Identify which cell holds the provided text, then report its (x, y) central coordinate. 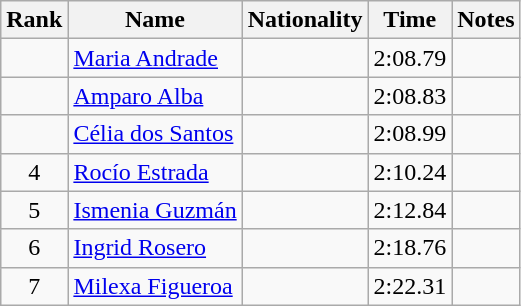
2:12.84 (410, 210)
Name (155, 20)
Notes (486, 20)
2:08.83 (410, 96)
Nationality (305, 20)
Rank (34, 20)
Time (410, 20)
Milexa Figueroa (155, 286)
2:08.99 (410, 134)
Maria Andrade (155, 58)
Ismenia Guzmán (155, 210)
2:10.24 (410, 172)
Rocío Estrada (155, 172)
2:22.31 (410, 286)
4 (34, 172)
2:08.79 (410, 58)
Célia dos Santos (155, 134)
7 (34, 286)
5 (34, 210)
Amparo Alba (155, 96)
Ingrid Rosero (155, 248)
2:18.76 (410, 248)
6 (34, 248)
